Detect which cell encompasses the target text, then output its (x, y) center coordinate. 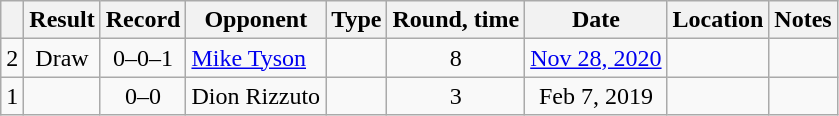
Round, time (456, 20)
Record (143, 20)
1 (12, 96)
0–0 (143, 96)
Date (596, 20)
Feb 7, 2019 (596, 96)
Notes (803, 20)
2 (12, 58)
Result (62, 20)
Mike Tyson (256, 58)
Nov 28, 2020 (596, 58)
Draw (62, 58)
3 (456, 96)
0–0–1 (143, 58)
Opponent (256, 20)
Location (718, 20)
Dion Rizzuto (256, 96)
Type (356, 20)
8 (456, 58)
